For the text-containing cell, return its midpoint in [x, y] coordinate format. 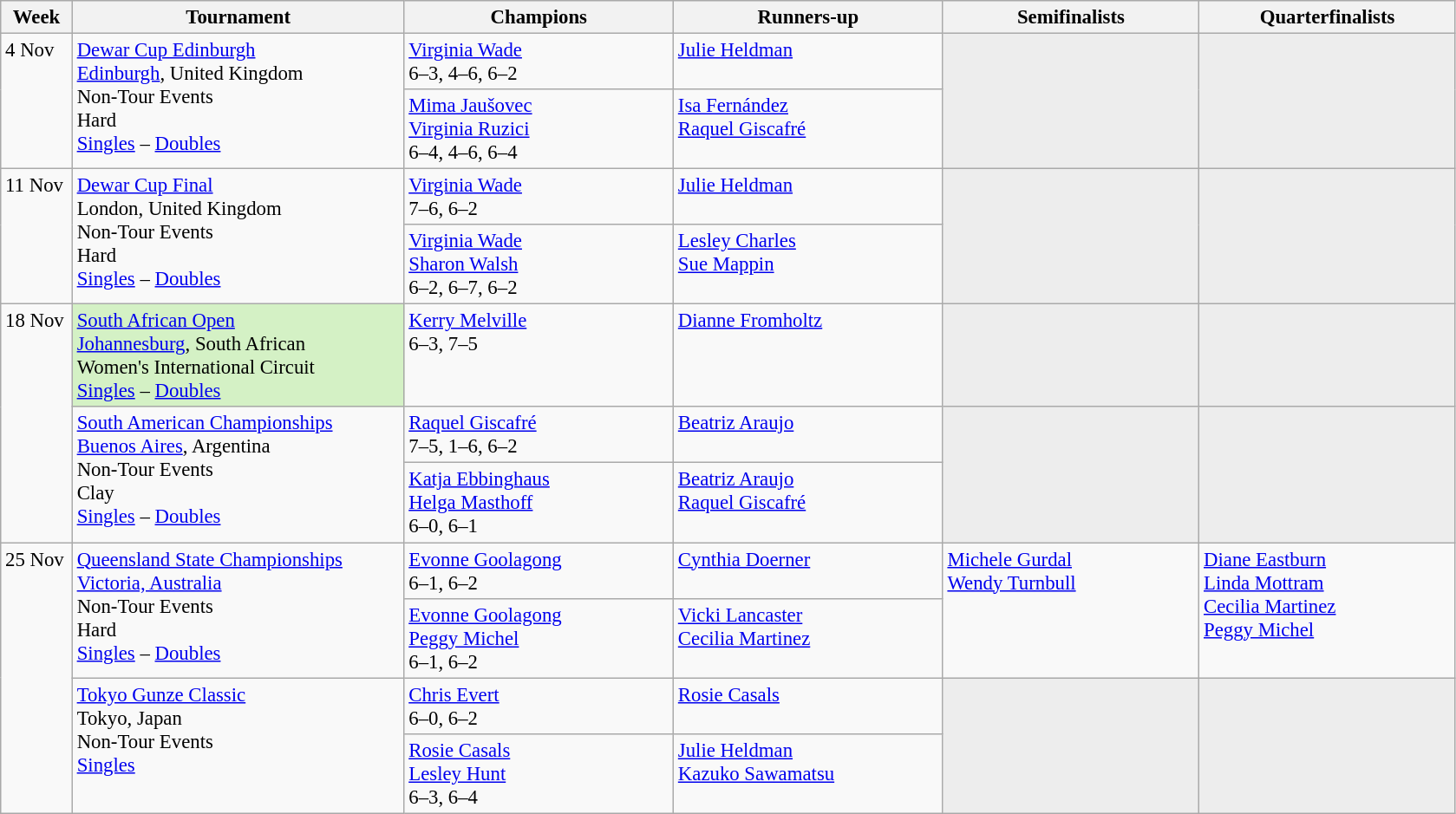
Queensland State Championships Victoria, Australia Non-Tour EventsHardSingles – Doubles [238, 610]
Week [36, 17]
Tokyo Gunze Classic Tokyo, JapanNon-Tour EventsSingles [238, 746]
Virginia Wade7–6, 6–2 [539, 198]
Runners-up [808, 17]
South African Open Johannesburg, South AfricanWomen's International CircuitSingles – Doubles [238, 355]
Lesley Charles Sue Mappin [808, 264]
Tournament [238, 17]
Dianne Fromholtz [808, 355]
Semifinalists [1071, 17]
Michele Gurdal Wendy Turnbull [1071, 610]
Virginia Wade6–3, 4–6, 6–2 [539, 62]
Evonne Goolagong6–1, 6–2 [539, 570]
Evonne Goolagong Peggy Michel6–1, 6–2 [539, 638]
Dewar Cup Edinburgh Edinburgh, United KingdomNon-Tour EventsHardSingles – Doubles [238, 101]
Virginia Wade Sharon Walsh6–2, 6–7, 6–2 [539, 264]
Quarterfinalists [1328, 17]
Cynthia Doerner [808, 570]
Mima Jaušovec Virginia Ruzici6–4, 4–6, 6–4 [539, 129]
Isa Fernández Raquel Giscafré [808, 129]
Beatriz Araujo [808, 435]
Champions [539, 17]
Diane Eastburn Linda Mottram Cecilia Martinez Peggy Michel [1328, 610]
Chris Evert6–0, 6–2 [539, 706]
11 Nov [36, 237]
Julie Heldman Kazuko Sawamatsu [808, 773]
25 Nov [36, 678]
18 Nov [36, 423]
Rosie Casals [808, 706]
Rosie Casals Lesley Hunt6–3, 6–4 [539, 773]
Dewar Cup Final London, United KingdomNon-Tour EventsHardSingles – Doubles [238, 237]
Raquel Giscafré7–5, 1–6, 6–2 [539, 435]
Beatriz Araujo Raquel Giscafré [808, 503]
Vicki Lancaster Cecilia Martinez [808, 638]
Katja Ebbinghaus Helga Masthoff6–0, 6–1 [539, 503]
South American Championships Buenos Aires, ArgentinaNon-Tour EventsClaySingles – Doubles [238, 475]
Kerry Melville6–3, 7–5 [539, 355]
4 Nov [36, 101]
